Extract the (X, Y) coordinate from the center of the cell holding the provided text.  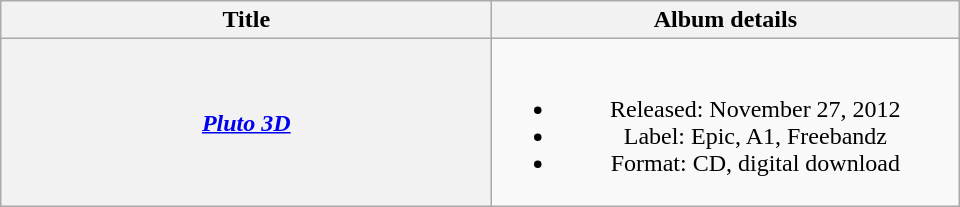
Album details (726, 20)
Released: November 27, 2012Label: Epic, A1, FreebandzFormat: CD, digital download (726, 122)
Pluto 3D (246, 122)
Title (246, 20)
